Return the [X, Y] coordinate for the center point of the cell that contains the specified text.  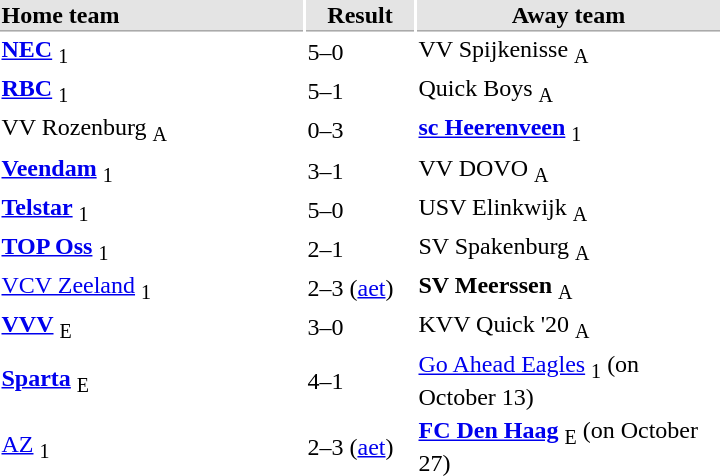
0–3 [360, 131]
VVV E [152, 327]
Sparta E [152, 380]
RBC 1 [152, 92]
Home team [152, 16]
NEC 1 [152, 52]
KVV Quick '20 A [568, 327]
Result [360, 16]
VV Spijkenisse A [568, 52]
VCV Zeeland 1 [152, 288]
VV DOVO A [568, 170]
SV Spakenburg A [568, 249]
Veendam 1 [152, 170]
2–1 [360, 249]
USV Elinkwijk A [568, 210]
2–3 (aet) [360, 288]
3–0 [360, 327]
Away team [568, 16]
5–1 [360, 92]
VV Rozenburg A [152, 131]
SV Meerssen A [568, 288]
4–1 [360, 380]
3–1 [360, 170]
TOP Oss 1 [152, 249]
Quick Boys A [568, 92]
Telstar 1 [152, 210]
sc Heerenveen 1 [568, 131]
Go Ahead Eagles 1 (on October 13) [568, 380]
